Provide the (x, y) coordinate of the cell's center where the given text is located.  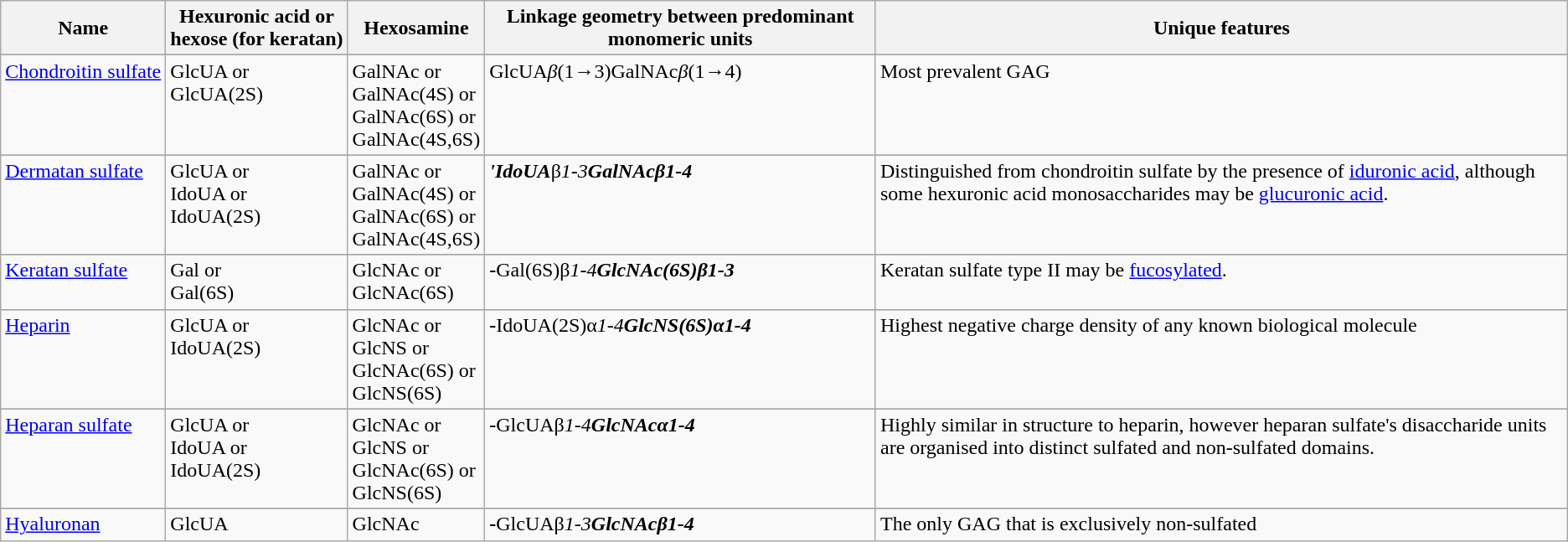
GlcUA orIdoUA(2S) (256, 359)
Heparan sulfate (84, 459)
Highest negative charge density of any known biological molecule (1221, 359)
GlcNAc (416, 524)
-GlcUAβ1-3GlcNAcβ1-4 (680, 524)
GlcUAβ(1→3)GalNAcβ(1→4) (680, 106)
Dermatan sulfate (84, 204)
-Gal(6S)β1-4GlcNAc(6S)β1-3 (680, 281)
Hexuronic acid orhexose (for keratan) (256, 28)
Highly similar in structure to heparin, however heparan sulfate's disaccharide units are organised into distinct sulfated and non-sulfated domains. (1221, 459)
Most prevalent GAG (1221, 106)
-IdoUA(2S)α1-4GlcNS(6S)α1-4 (680, 359)
GlcNAc orGlcNAc(6S) (416, 281)
Distinguished from chondroitin sulfate by the presence of iduronic acid, although some hexuronic acid monosaccharides may be glucuronic acid. (1221, 204)
Hexosamine (416, 28)
The only GAG that is exclusively non-sulfated (1221, 524)
Hyaluronan (84, 524)
Keratan sulfate (84, 281)
GlcUA (256, 524)
Keratan sulfate type II may be fucosylated. (1221, 281)
-GlcUAβ1-4GlcNAcα1-4 (680, 459)
'IdoUAβ1-3GalNAcβ1-4 (680, 204)
Unique features (1221, 28)
Linkage geometry between predominant monomeric units (680, 28)
Name (84, 28)
Heparin (84, 359)
Chondroitin sulfate (84, 106)
Gal orGal(6S) (256, 281)
GlcUA orGlcUA(2S) (256, 106)
